Extract the [X, Y] coordinate from the center of the cell holding the provided text.  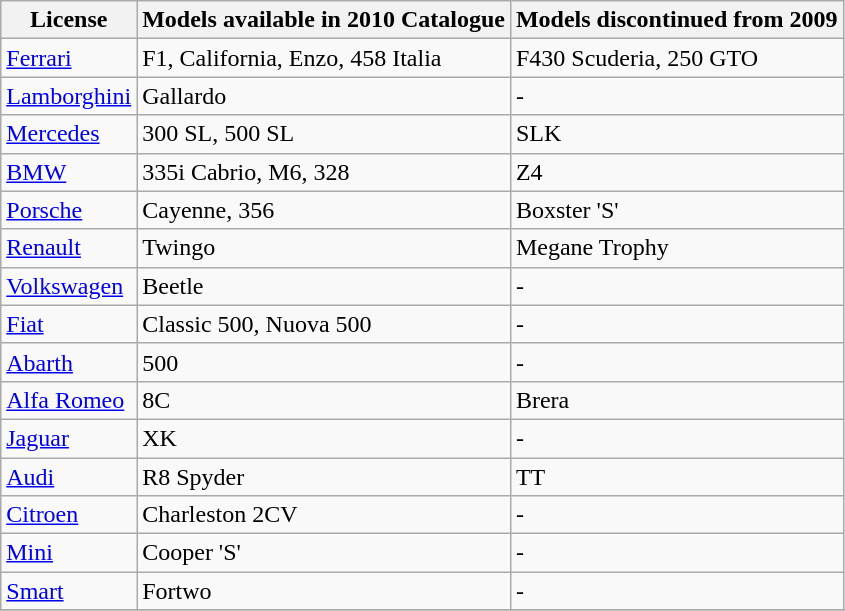
Renault [69, 248]
SLK [676, 134]
Models available in 2010 Catalogue [324, 20]
XK [324, 438]
Cooper 'S' [324, 553]
Cayenne, 356 [324, 210]
Audi [69, 477]
Fortwo [324, 591]
Citroen [69, 515]
Mercedes [69, 134]
Classic 500, Nuova 500 [324, 324]
Boxster 'S' [676, 210]
500 [324, 362]
BMW [69, 172]
8C [324, 400]
Volkswagen [69, 286]
F430 Scuderia, 250 GTO [676, 58]
TT [676, 477]
300 SL, 500 SL [324, 134]
Abarth [69, 362]
Twingo [324, 248]
Gallardo [324, 96]
R8 Spyder [324, 477]
License [69, 20]
F1, California, Enzo, 458 Italia [324, 58]
Mini [69, 553]
Alfa Romeo [69, 400]
Porsche [69, 210]
Lamborghini [69, 96]
Z4 [676, 172]
Models discontinued from 2009 [676, 20]
Smart [69, 591]
Ferrari [69, 58]
Megane Trophy [676, 248]
Beetle [324, 286]
335i Cabrio, M6, 328 [324, 172]
Brera [676, 400]
Jaguar [69, 438]
Fiat [69, 324]
Charleston 2CV [324, 515]
